Find where the given text appears and provide that cell's center as (X, Y) coordinate. 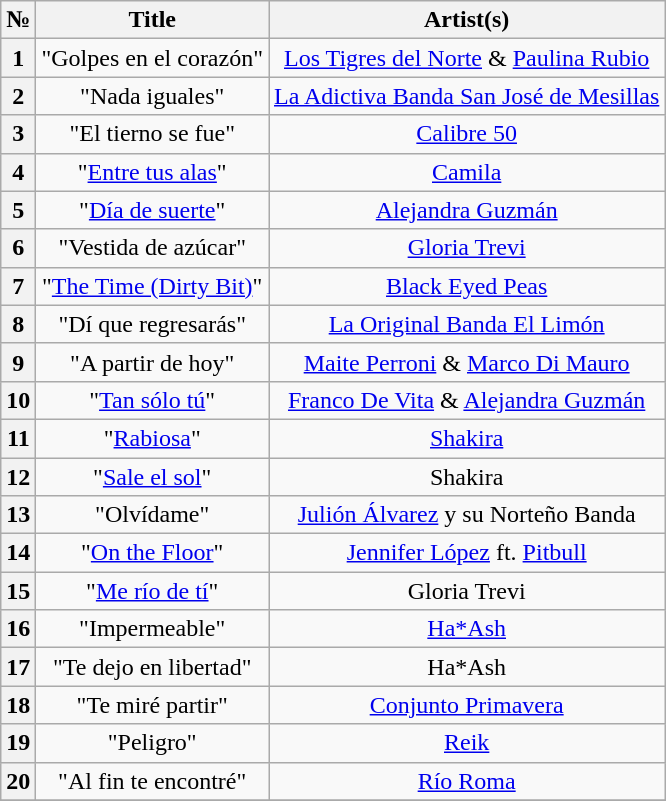
"Golpes en el corazón" (152, 58)
13 (18, 515)
Franco De Vita & Alejandra Guzmán (466, 400)
"Sale el sol" (152, 477)
"The Time (Dirty Bit)" (152, 286)
№ (18, 20)
9 (18, 362)
"El tierno se fue" (152, 134)
Reik (466, 743)
5 (18, 210)
"Nada iguales" (152, 96)
"Me río de tí" (152, 591)
3 (18, 134)
1 (18, 58)
Alejandra Guzmán (466, 210)
"Dí que regresarás" (152, 324)
12 (18, 477)
"Peligro" (152, 743)
2 (18, 96)
4 (18, 172)
Black Eyed Peas (466, 286)
8 (18, 324)
La Adictiva Banda San José de Mesillas (466, 96)
Jennifer López ft. Pitbull (466, 553)
10 (18, 400)
La Original Banda El Limón (466, 324)
Julión Álvarez y su Norteño Banda (466, 515)
"Olvídame" (152, 515)
15 (18, 591)
16 (18, 629)
"Entre tus alas" (152, 172)
Title (152, 20)
Camila (466, 172)
"Vestida de azúcar" (152, 248)
"Al fin te encontré" (152, 781)
"Te dejo en libertad" (152, 667)
Conjunto Primavera (466, 705)
18 (18, 705)
Los Tigres del Norte & Paulina Rubio (466, 58)
"Impermeable" (152, 629)
11 (18, 438)
"Tan sólo tú" (152, 400)
Maite Perroni & Marco Di Mauro (466, 362)
"Día de suerte" (152, 210)
14 (18, 553)
6 (18, 248)
"Te miré partir" (152, 705)
"A partir de hoy" (152, 362)
7 (18, 286)
20 (18, 781)
"On the Floor" (152, 553)
17 (18, 667)
Río Roma (466, 781)
19 (18, 743)
Calibre 50 (466, 134)
Artist(s) (466, 20)
"Rabiosa" (152, 438)
